Extract the (X, Y) coordinate from the center of the cell holding the provided text.  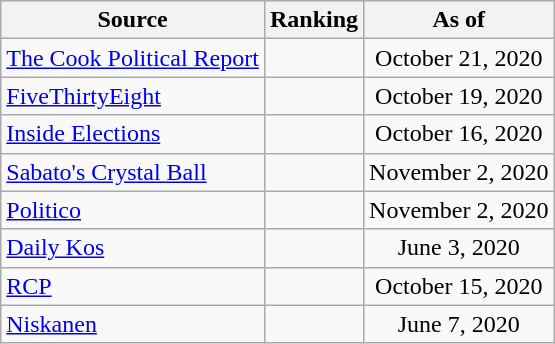
October 16, 2020 (459, 134)
June 7, 2020 (459, 324)
Inside Elections (133, 134)
RCP (133, 286)
Niskanen (133, 324)
The Cook Political Report (133, 58)
Daily Kos (133, 248)
Ranking (314, 20)
Source (133, 20)
As of (459, 20)
October 19, 2020 (459, 96)
FiveThirtyEight (133, 96)
October 15, 2020 (459, 286)
Sabato's Crystal Ball (133, 172)
June 3, 2020 (459, 248)
October 21, 2020 (459, 58)
Politico (133, 210)
